Return (x, y) of the center of cell containing provided text 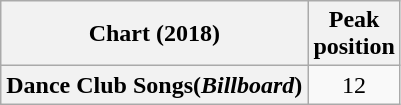
12 (354, 85)
Chart (2018) (154, 34)
Peak position (354, 34)
Dance Club Songs(Billboard) (154, 85)
